Pinpoint the cell where the given text exists, returning its [X, Y] midpoint coordinate. 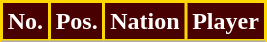
Pos. [76, 22]
Player [226, 22]
No. [26, 22]
Nation [145, 22]
